From the cell containing the given text, extract its center point as (X, Y) coordinate. 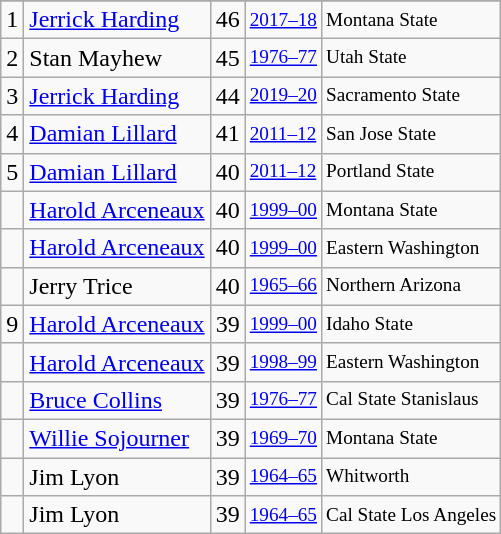
4 (12, 134)
46 (228, 20)
Sacramento State (412, 96)
1 (12, 20)
9 (12, 324)
1998–99 (283, 362)
Stan Mayhew (117, 58)
2 (12, 58)
45 (228, 58)
3 (12, 96)
2019–20 (283, 96)
Cal State Los Angeles (412, 515)
1969–70 (283, 438)
41 (228, 134)
1965–66 (283, 286)
2017–18 (283, 20)
Portland State (412, 172)
San Jose State (412, 134)
44 (228, 96)
Utah State (412, 58)
Bruce Collins (117, 400)
Whitworth (412, 477)
5 (12, 172)
Jerry Trice (117, 286)
Willie Sojourner (117, 438)
Idaho State (412, 324)
Cal State Stanislaus (412, 400)
Northern Arizona (412, 286)
